Output the [x, y] coordinate of the center of the cell containing the given text.  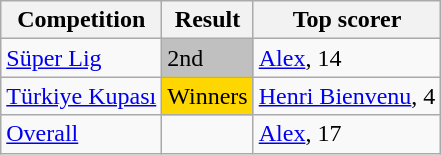
Alex, 14 [347, 58]
Result [208, 20]
Top scorer [347, 20]
Henri Bienvenu, 4 [347, 96]
2nd [208, 58]
Overall [82, 134]
Winners [208, 96]
Competition [82, 20]
Süper Lig [82, 58]
Alex, 17 [347, 134]
Türkiye Kupası [82, 96]
